For the text-containing cell, return its midpoint in [X, Y] coordinate format. 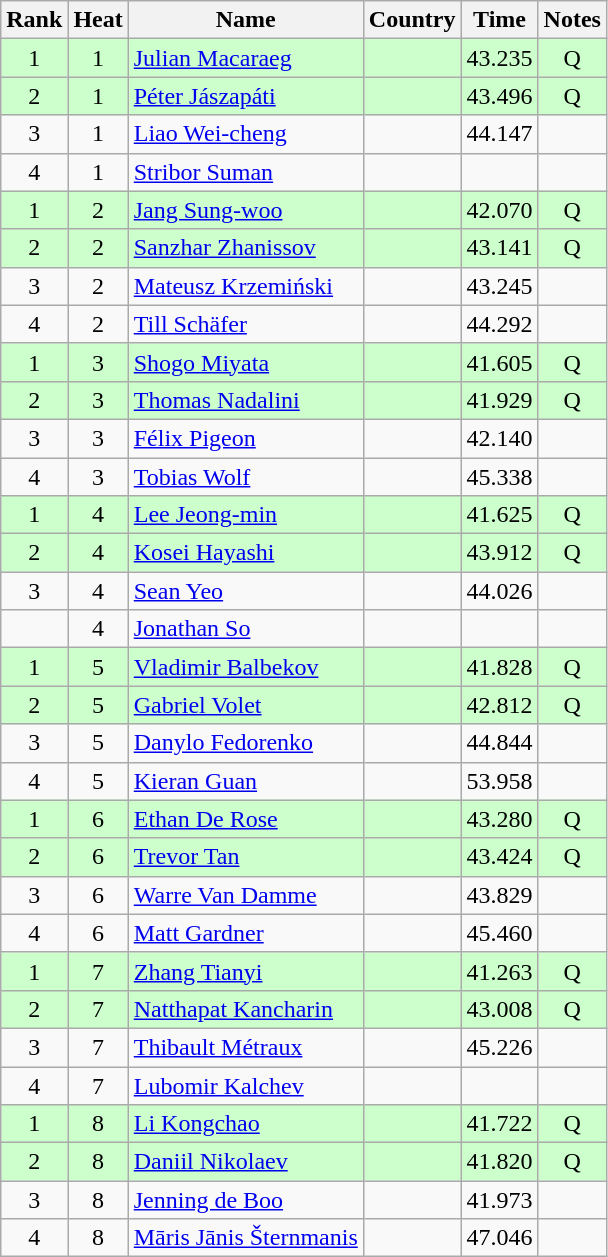
Félix Pigeon [246, 438]
Time [500, 20]
43.008 [500, 1009]
43.245 [500, 286]
Natthapat Kancharin [246, 1009]
Liao Wei-cheng [246, 134]
Vladimir Balbekov [246, 667]
Thomas Nadalini [246, 400]
41.973 [500, 1200]
43.141 [500, 248]
44.844 [500, 743]
Kieran Guan [246, 781]
Trevor Tan [246, 857]
Jenning de Boo [246, 1200]
Tobias Wolf [246, 477]
Warre Van Damme [246, 895]
Matt Gardner [246, 933]
Li Kongchao [246, 1124]
41.828 [500, 667]
Thibault Métraux [246, 1047]
43.235 [500, 58]
Daniil Nikolaev [246, 1162]
41.625 [500, 515]
Gabriel Volet [246, 705]
53.958 [500, 781]
41.263 [500, 971]
41.929 [500, 400]
44.026 [500, 591]
Péter Jászapáti [246, 96]
Heat [98, 20]
44.147 [500, 134]
41.722 [500, 1124]
Kosei Hayashi [246, 553]
41.605 [500, 362]
Ethan De Rose [246, 819]
Sanzhar Zhanissov [246, 248]
Till Schäfer [246, 324]
Shogo Miyata [246, 362]
Zhang Tianyi [246, 971]
44.292 [500, 324]
42.140 [500, 438]
Jang Sung-woo [246, 210]
Danylo Fedorenko [246, 743]
43.280 [500, 819]
43.912 [500, 553]
Sean Yeo [246, 591]
Julian Macaraeg [246, 58]
Lubomir Kalchev [246, 1085]
45.226 [500, 1047]
43.829 [500, 895]
Name [246, 20]
Notes [572, 20]
Rank [34, 20]
45.460 [500, 933]
41.820 [500, 1162]
45.338 [500, 477]
43.496 [500, 96]
Lee Jeong-min [246, 515]
42.070 [500, 210]
47.046 [500, 1238]
Stribor Suman [246, 172]
Country [412, 20]
42.812 [500, 705]
Māris Jānis Šternmanis [246, 1238]
Jonathan So [246, 629]
Mateusz Krzemiński [246, 286]
43.424 [500, 857]
